Find where the given text appears and provide that cell's center as (x, y) coordinate. 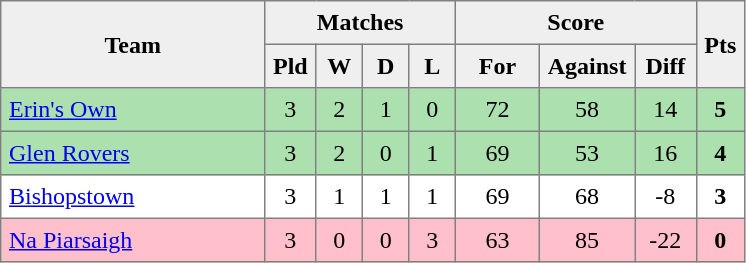
72 (497, 110)
Pts (720, 44)
-8 (666, 197)
Erin's Own (133, 110)
Score (576, 23)
53 (586, 153)
Against (586, 66)
Pld (290, 66)
14 (666, 110)
W (339, 66)
D (385, 66)
-22 (666, 240)
16 (666, 153)
For (497, 66)
Bishopstown (133, 197)
58 (586, 110)
Na Piarsaigh (133, 240)
85 (586, 240)
5 (720, 110)
Glen Rovers (133, 153)
63 (497, 240)
L (432, 66)
Diff (666, 66)
68 (586, 197)
Team (133, 44)
Matches (360, 23)
4 (720, 153)
